Output the [x, y] coordinate of the center of the cell containing the given text.  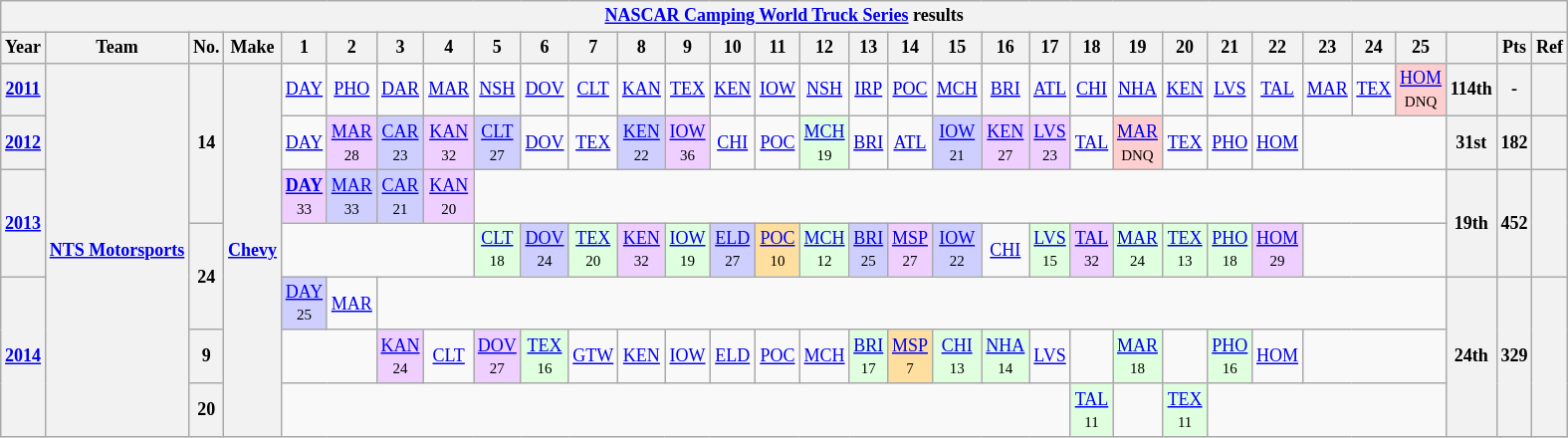
MAR18 [1138, 356]
2 [351, 48]
TEX11 [1185, 410]
No. [207, 48]
TAL32 [1091, 250]
NASCAR Camping World Truck Series results [784, 16]
DAY33 [304, 196]
BRI25 [868, 250]
2014 [24, 356]
MAR33 [351, 196]
CLT18 [498, 250]
HOMDNQ [1422, 90]
2011 [24, 90]
DOV24 [545, 250]
KEN32 [642, 250]
LVS23 [1050, 143]
16 [1006, 48]
IRP [868, 90]
IOW36 [687, 143]
CAR23 [400, 143]
19 [1138, 48]
IOW22 [957, 250]
TEX13 [1185, 250]
DAY25 [304, 304]
MSP7 [910, 356]
15 [957, 48]
10 [733, 48]
MCH12 [824, 250]
- [1514, 90]
18 [1091, 48]
CHI13 [957, 356]
21 [1231, 48]
3 [400, 48]
GTW [593, 356]
Ref [1550, 48]
12 [824, 48]
MARDNQ [1138, 143]
DOV27 [498, 356]
25 [1422, 48]
KAN32 [449, 143]
HOM29 [1278, 250]
Pts [1514, 48]
TAL11 [1091, 410]
Make [253, 48]
IOW19 [687, 250]
2012 [24, 143]
24th [1471, 356]
17 [1050, 48]
KAN [642, 90]
ELD [733, 356]
LVS15 [1050, 250]
MCH19 [824, 143]
23 [1327, 48]
Team [116, 48]
ELD27 [733, 250]
PHO18 [1231, 250]
NHA [1138, 90]
Year [24, 48]
IOW21 [957, 143]
Chevy [253, 250]
452 [1514, 223]
329 [1514, 356]
22 [1278, 48]
TEX16 [545, 356]
KAN20 [449, 196]
MSP27 [910, 250]
BRI17 [868, 356]
1 [304, 48]
11 [779, 48]
KEN27 [1006, 143]
4 [449, 48]
7 [593, 48]
KEN22 [642, 143]
CLT27 [498, 143]
8 [642, 48]
31st [1471, 143]
5 [498, 48]
19th [1471, 223]
CAR21 [400, 196]
KAN24 [400, 356]
POC10 [779, 250]
6 [545, 48]
MAR28 [351, 143]
2013 [24, 223]
PHO16 [1231, 356]
MAR24 [1138, 250]
NTS Motorsports [116, 250]
13 [868, 48]
TEX20 [593, 250]
DAR [400, 90]
182 [1514, 143]
NHA14 [1006, 356]
114th [1471, 90]
